Find where the given text appears and provide that cell's center as [X, Y] coordinate. 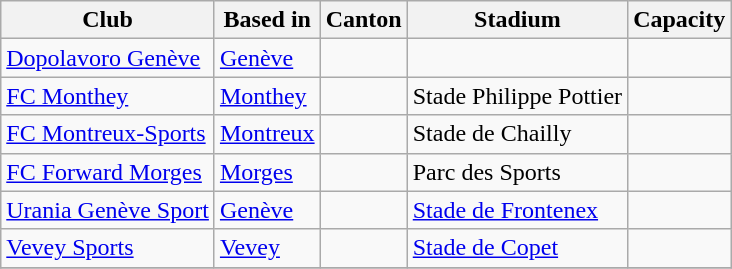
Dopolavoro Genève [108, 58]
Stade de Chailly [517, 134]
Monthey [267, 96]
Vevey [267, 248]
FC Montreux-Sports [108, 134]
Stade Philippe Pottier [517, 96]
FC Forward Morges [108, 172]
Based in [267, 20]
Stadium [517, 20]
Parc des Sports [517, 172]
Club [108, 20]
Urania Genève Sport [108, 210]
Montreux [267, 134]
FC Monthey [108, 96]
Vevey Sports [108, 248]
Canton [364, 20]
Stade de Copet [517, 248]
Stade de Frontenex [517, 210]
Morges [267, 172]
Capacity [680, 20]
